Determine the [x, y] coordinate at the center of the cell enclosing the given text.  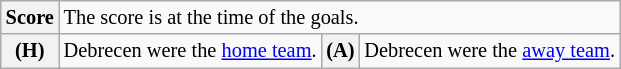
Debrecen were the home team. [190, 51]
Debrecen were the away team. [489, 51]
Score [30, 17]
The score is at the time of the goals. [340, 17]
(A) [340, 51]
(H) [30, 51]
